Scan for the cell matching the given text and deliver its (X, Y) coordinate at center. 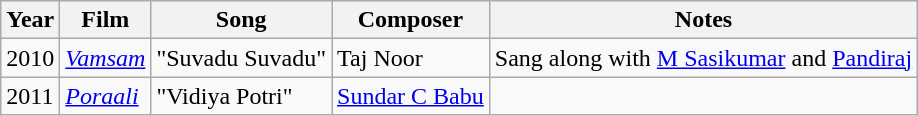
Sang along with M Sasikumar and Pandiraj (703, 58)
Vamsam (106, 58)
Year (30, 20)
2011 (30, 96)
2010 (30, 58)
Poraali (106, 96)
Composer (411, 20)
Taj Noor (411, 58)
Notes (703, 20)
Sundar C Babu (411, 96)
"Vidiya Potri" (242, 96)
"Suvadu Suvadu" (242, 58)
Film (106, 20)
Song (242, 20)
